Search for the cell housing the specified text and yield its [x, y] center coordinate. 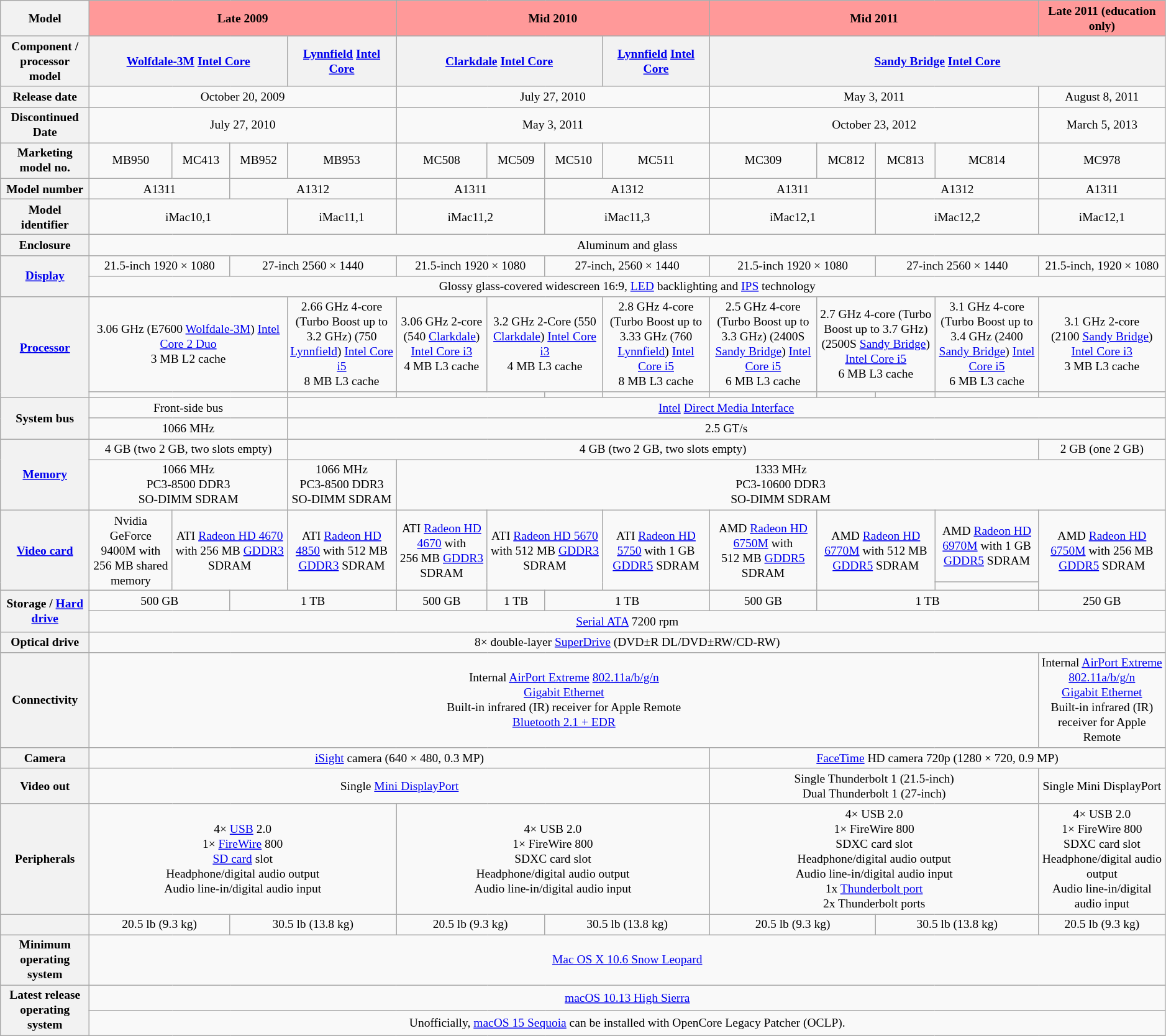
Processor [45, 348]
iSight camera (640 × 480, 0.3 MP) [400, 758]
MC511 [656, 160]
4× USB 2.01× FireWire 800SD card slotHeadphone/digital audio outputAudio line-in/digital audio input [243, 858]
AMD Radeon HD 6770M with 512 MB GDDR5 SDRAM [876, 550]
2.5 GT/s [726, 429]
macOS 10.13 High Sierra [627, 997]
3.06 GHz 2-core (540 Clarkdale) Intel Core i34 MB L3 cache [442, 344]
Optical drive [45, 642]
Connectivity [45, 699]
MC814 [986, 160]
Aluminum and glass [627, 245]
Video out [45, 786]
Mid 2011 [874, 19]
MC812 [846, 160]
Memory [45, 475]
Enclosure [45, 245]
Mid 2010 [553, 19]
Mac OS X 10.6 Snow Leopard [627, 960]
iMac12,2 [957, 216]
AMD Radeon HD 6750M with 256 MB GDDR5 SDRAM [1102, 550]
Camera [45, 758]
MC508 [442, 160]
Component / processor model [45, 61]
Late 2009 [243, 19]
MB950 [130, 160]
ATI Radeon HD 5750 with 1 GB GDDR5 SDRAM [656, 550]
Glossy glass-covered widescreen 16:9, LED backlighting and IPS technology [627, 286]
Marketing model no. [45, 160]
MC813 [906, 160]
Storage / Hard drive [45, 611]
August 8, 2011 [1102, 97]
ATI Radeon HD 4850 with 512 MB GDDR3 SDRAM [342, 550]
Wolfdale-3M Intel Core [189, 61]
Model number [45, 189]
Nvidia GeForce 9400M with 256 MB shared memory [130, 550]
Video card [45, 550]
AMD Radeon HD 6750M with 512 MB GDDR5 SDRAM [763, 550]
Intel Direct Media Interface [726, 407]
4× USB 2.01× FireWire 800SDXC card slotHeadphone/digital audio outputAudio line-in/digital audio input1x Thunderbolt port 2x Thunderbolt ports [874, 858]
System bus [45, 419]
March 5, 2013 [1102, 125]
Sandy Bridge Intel Core [937, 61]
MC309 [763, 160]
250 GB [1102, 601]
MC509 [516, 160]
Internal AirPort Extreme 802.11a/b/g/nGigabit EthernetBuilt-in infrared (IR) receiver for Apple Remote [1102, 699]
MC978 [1102, 160]
Minimum operating system [45, 960]
Single Thunderbolt 1 (21.5-inch)Dual Thunderbolt 1 (27-inch) [874, 786]
Front-side bus [189, 407]
2.66 GHz 4-core (Turbo Boost up to 3.2 GHz) (750 Lynnfield) Intel Core i58 MB L3 cache [342, 344]
MC510 [574, 160]
Model [45, 19]
Display [45, 276]
8× double-layer SuperDrive (DVD±R DL/DVD±RW/CD-RW) [627, 642]
1066 MHz [189, 429]
Serial ATA 7200 rpm [627, 621]
MB953 [342, 160]
Unofficially, macOS 15 Sequoia can be installed with OpenCore Legacy Patcher (OCLP). [627, 1024]
ATI Radeon HD 5670 with 512 MB GDDR3 SDRAM [544, 550]
iMac11,3 [627, 216]
2 GB (one 2 GB) [1102, 450]
2.7 GHz 4-core (Turbo Boost up to 3.7 GHz)(2500S Sandy Bridge) Intel Core i56 MB L3 cache [876, 344]
27-inch, 2560 × 1440 [627, 266]
3.2 GHz 2-Core (550 Clarkdale) Intel Core i34 MB L3 cache [544, 344]
3.1 GHz 4-core (Turbo Boost up to 3.4 GHz (2400 Sandy Bridge) Intel Core i56 MB L3 cache [986, 344]
AMD Radeon HD 6970M with 1 GB GDDR5 SDRAM [986, 546]
Model identifier [45, 216]
Latest release operating system [45, 1010]
Late 2011 (education only) [1102, 19]
Clarkdale Intel Core [499, 61]
October 23, 2012 [874, 125]
1333 MHzPC3-10600 DDR3SO-DIMM SDRAM [781, 484]
21.5-inch, 1920 × 1080 [1102, 266]
FaceTime HD camera 720p (1280 × 720, 0.9 MP) [937, 758]
iMac10,1 [189, 216]
Release date [45, 97]
MB952 [258, 160]
3.1 GHz 2-core(2100 Sandy Bridge) Intel Core i33 MB L3 cache [1102, 344]
October 20, 2009 [243, 97]
2.8 GHz 4-core (Turbo Boost up to 3.33 GHz (760 Lynnfield) Intel Core i58 MB L3 cache [656, 344]
Discontinued Date [45, 125]
2.5 GHz 4-core (Turbo Boost up to 3.3 GHz) (2400S Sandy Bridge) Intel Core i56 MB L3 cache [763, 344]
iMac11,1 [342, 216]
Peripherals [45, 858]
3.06 GHz (E7600 Wolfdale-3M) Intel Core 2 Duo3 MB L2 cache [189, 344]
iMac11,2 [471, 216]
MC413 [201, 160]
Internal AirPort Extreme 802.11a/b/g/nGigabit EthernetBuilt-in infrared (IR) receiver for Apple RemoteBluetooth 2.1 + EDR [564, 699]
